Return the (x, y) coordinate for the center point of the cell that contains the specified text.  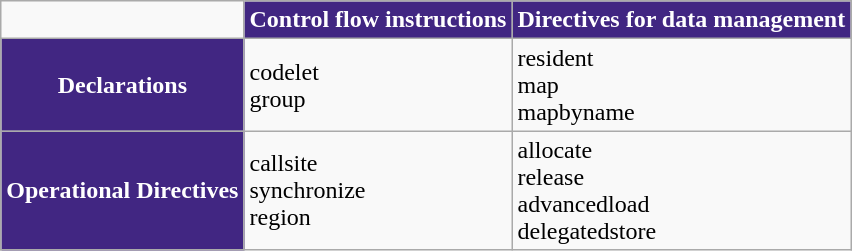
codeletgroup (378, 85)
Control flow instructions (378, 20)
allocatereleaseadvancedloaddelegatedstore (682, 190)
residentmapmapbyname (682, 85)
Declarations (122, 85)
callsitesynchronizeregion (378, 190)
Operational Directives (122, 190)
Directives for data management (682, 20)
